Output the (X, Y) coordinate of the center of the cell containing the given text.  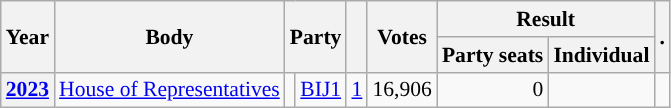
Votes (402, 36)
Individual (601, 55)
2023 (28, 90)
0 (492, 90)
Body (170, 36)
16,906 (402, 90)
Party seats (492, 55)
Year (28, 36)
. (662, 36)
Party (316, 36)
Result (546, 19)
BIJ1 (320, 90)
1 (356, 90)
House of Representatives (170, 90)
